Identify which cell holds the provided text, then report its [X, Y] central coordinate. 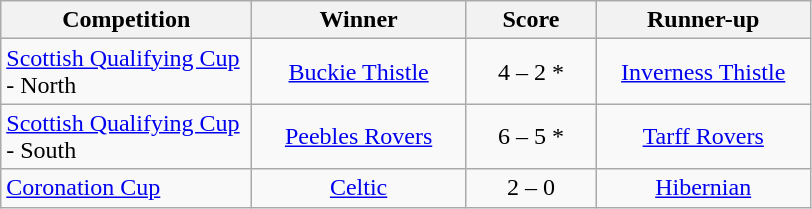
Inverness Thistle [703, 72]
2 – 0 [530, 188]
Winner [359, 20]
6 – 5 * [530, 136]
Competition [126, 20]
4 – 2 * [530, 72]
Coronation Cup [126, 188]
Peebles Rovers [359, 136]
Buckie Thistle [359, 72]
Hibernian [703, 188]
Scottish Qualifying Cup - South [126, 136]
Score [530, 20]
Runner-up [703, 20]
Celtic [359, 188]
Scottish Qualifying Cup - North [126, 72]
Tarff Rovers [703, 136]
